Scan for the cell matching the given text and deliver its [X, Y] coordinate at center. 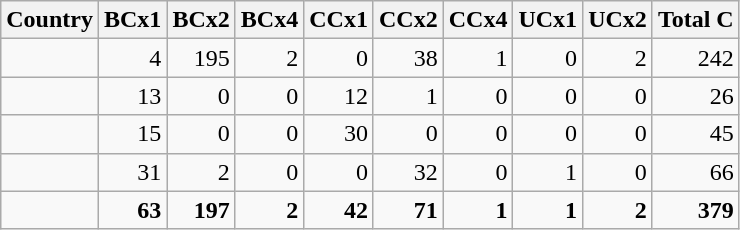
242 [696, 58]
CCx2 [408, 20]
379 [696, 210]
Country [50, 20]
UCx1 [548, 20]
45 [696, 134]
31 [132, 172]
13 [132, 96]
197 [201, 210]
CCx1 [339, 20]
BCx2 [201, 20]
42 [339, 210]
30 [339, 134]
UCx2 [618, 20]
26 [696, 96]
15 [132, 134]
CCx4 [478, 20]
BCx1 [132, 20]
66 [696, 172]
32 [408, 172]
12 [339, 96]
Total C [696, 20]
195 [201, 58]
38 [408, 58]
4 [132, 58]
BCx4 [269, 20]
71 [408, 210]
63 [132, 210]
